Scan for the cell matching the given text and deliver its (x, y) coordinate at center. 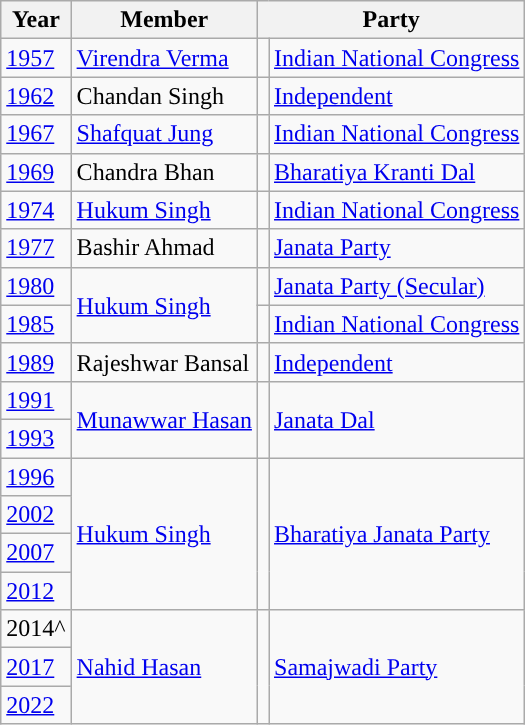
1989 (36, 362)
1991 (36, 400)
2012 (36, 591)
2022 (36, 705)
Chandra Bhan (164, 172)
2014^ (36, 629)
1969 (36, 172)
2017 (36, 667)
Janata Party (Secular) (396, 286)
Bashir Ahmad (164, 248)
1974 (36, 210)
1967 (36, 134)
2002 (36, 515)
Nahid Hasan (164, 667)
Member (164, 20)
Year (36, 20)
Janata Party (396, 248)
Chandan Singh (164, 96)
1996 (36, 477)
Rajeshwar Bansal (164, 362)
Shafquat Jung (164, 134)
1980 (36, 286)
1957 (36, 58)
Virendra Verma (164, 58)
Bharatiya Janata Party (396, 534)
Party (390, 20)
1977 (36, 248)
1962 (36, 96)
2007 (36, 553)
1985 (36, 324)
Bharatiya Kranti Dal (396, 172)
1993 (36, 438)
Munawwar Hasan (164, 419)
Samajwadi Party (396, 667)
Janata Dal (396, 419)
